Scan for the cell matching the given text and deliver its [x, y] coordinate at center. 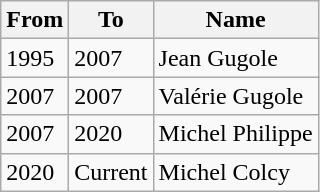
Valérie Gugole [236, 96]
Name [236, 20]
Current [111, 172]
1995 [35, 58]
Michel Colcy [236, 172]
From [35, 20]
To [111, 20]
Michel Philippe [236, 134]
Jean Gugole [236, 58]
